Pinpoint the cell where the given text exists, returning its [x, y] midpoint coordinate. 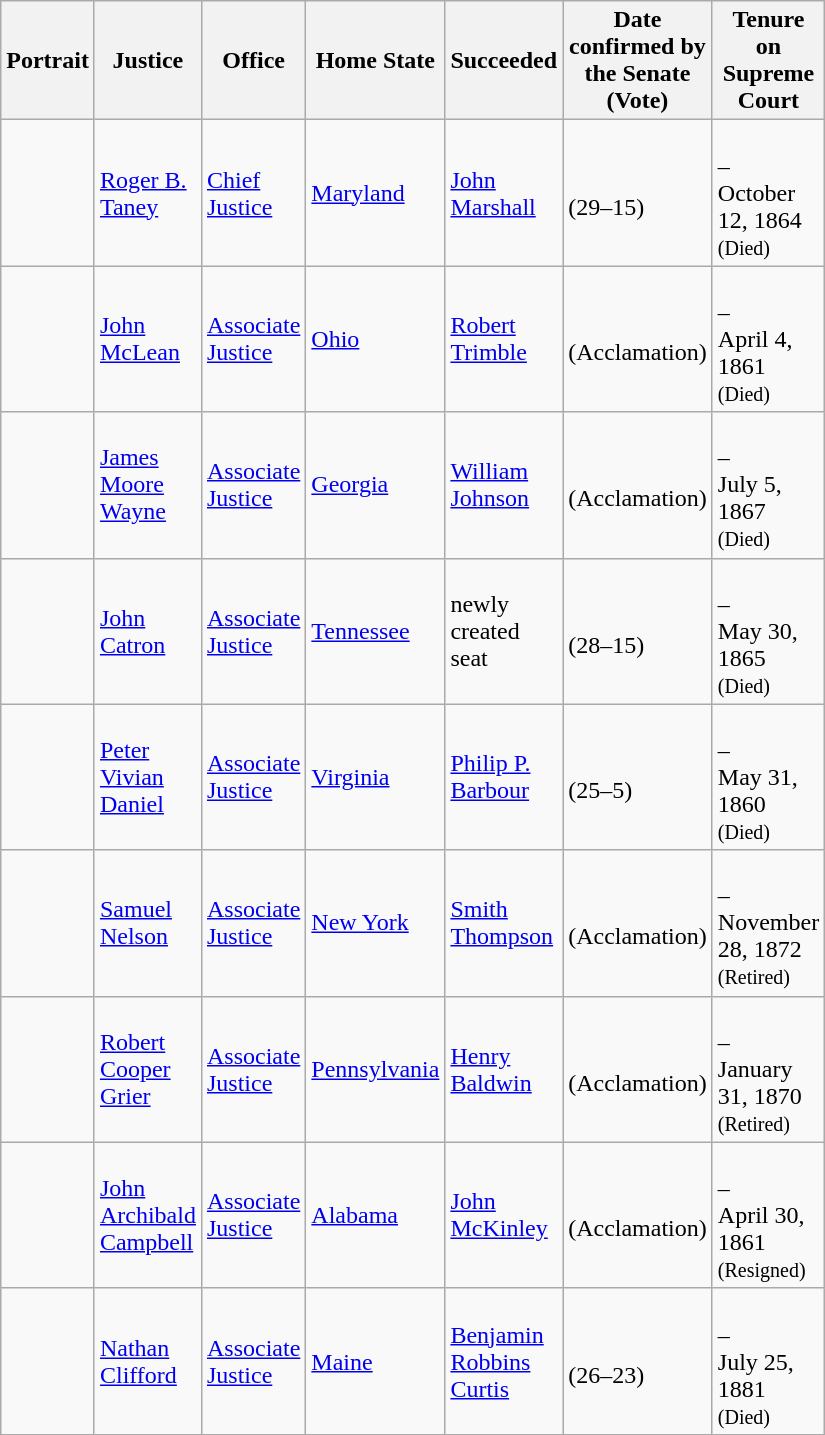
Maine [376, 1361]
John Marshall [504, 193]
Justice [148, 60]
(26–23) [638, 1361]
William Johnson [504, 485]
–April 4, 1861(Died) [768, 339]
Nathan Clifford [148, 1361]
Portrait [48, 60]
Tennessee [376, 631]
Robert Cooper Grier [148, 1069]
Office [253, 60]
Georgia [376, 485]
John McLean [148, 339]
–November 28, 1872(Retired) [768, 923]
Samuel Nelson [148, 923]
Ohio [376, 339]
–July 25, 1881(Died) [768, 1361]
(29–15) [638, 193]
Robert Trimble [504, 339]
Benjamin Robbins Curtis [504, 1361]
(25–5) [638, 777]
–July 5, 1867(Died) [768, 485]
Maryland [376, 193]
Peter Vivian Daniel [148, 777]
Smith Thompson [504, 923]
John Catron [148, 631]
–October 12, 1864(Died) [768, 193]
James Moore Wayne [148, 485]
newly created seat [504, 631]
Pennsylvania [376, 1069]
Chief Justice [253, 193]
(28–15) [638, 631]
New York [376, 923]
John Archibald Campbell [148, 1215]
–January 31, 1870(Retired) [768, 1069]
Date confirmed by the Senate(Vote) [638, 60]
Home State [376, 60]
Tenure on Supreme Court [768, 60]
–May 30, 1865(Died) [768, 631]
–May 31, 1860(Died) [768, 777]
Philip P. Barbour [504, 777]
Henry Baldwin [504, 1069]
Succeeded [504, 60]
John McKinley [504, 1215]
–April 30, 1861(Resigned) [768, 1215]
Roger B. Taney [148, 193]
Virginia [376, 777]
Alabama [376, 1215]
